Detect which cell encompasses the target text, then output its [x, y] center coordinate. 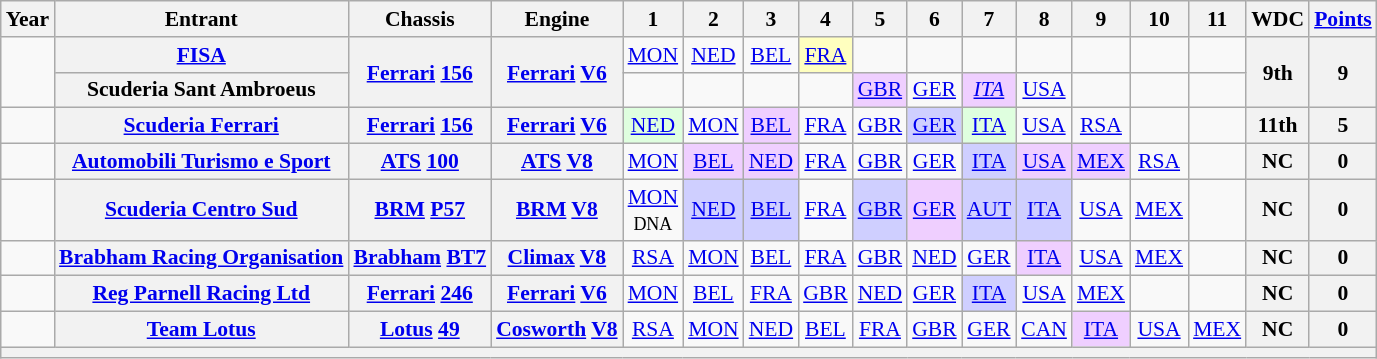
ATS 100 [420, 162]
CAN [1044, 330]
2 [714, 19]
4 [826, 19]
WDC [1278, 19]
Brabham Racing Organisation [201, 258]
MONDNA [654, 210]
ATS V8 [556, 162]
Scuderia Sant Ambroeus [201, 90]
Scuderia Centro Sud [201, 210]
1 [654, 19]
BRM V8 [556, 210]
7 [989, 19]
Year [28, 19]
AUT [989, 210]
Brabham BT7 [420, 258]
Team Lotus [201, 330]
Scuderia Ferrari [201, 126]
3 [771, 19]
11th [1278, 126]
Ferrari 246 [420, 294]
6 [934, 19]
Automobili Turismo e Sport [201, 162]
BRM P57 [420, 210]
Points [1343, 19]
9th [1278, 72]
Lotus 49 [420, 330]
Engine [556, 19]
Entrant [201, 19]
FISA [201, 55]
Reg Parnell Racing Ltd [201, 294]
8 [1044, 19]
Climax V8 [556, 258]
11 [1217, 19]
Chassis [420, 19]
Cosworth V8 [556, 330]
10 [1159, 19]
